Extract the (x, y) coordinate from the center of the cell holding the provided text.  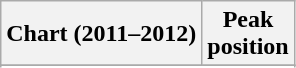
Peakposition (248, 34)
Chart (2011–2012) (102, 34)
